Return the (x, y) coordinate for the center point of the cell that contains the specified text.  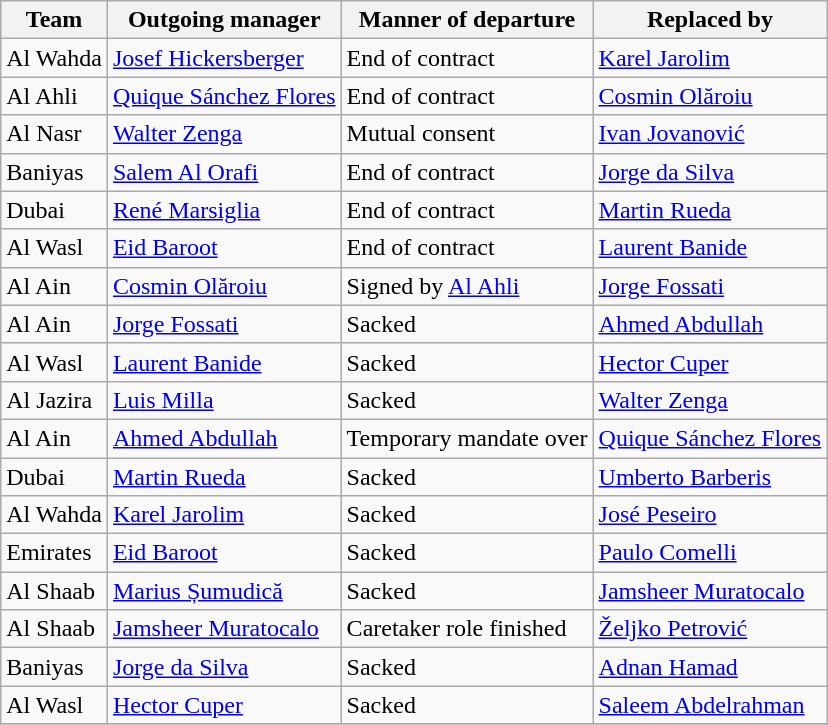
Ivan Jovanović (710, 134)
Željko Petrović (710, 629)
Adnan Hamad (710, 667)
Caretaker role finished (467, 629)
Signed by Al Ahli (467, 286)
Al Ahli (54, 96)
Al Jazira (54, 400)
Marius Șumudică (224, 591)
Luis Milla (224, 400)
José Peseiro (710, 515)
Al Nasr (54, 134)
Umberto Barberis (710, 477)
Salem Al Orafi (224, 172)
Temporary mandate over (467, 438)
René Marsiglia (224, 210)
Outgoing manager (224, 20)
Emirates (54, 553)
Manner of departure (467, 20)
Team (54, 20)
Replaced by (710, 20)
Mutual consent (467, 134)
Saleem Abdelrahman (710, 705)
Paulo Comelli (710, 553)
Josef Hickersberger (224, 58)
